Identify which cell holds the provided text, then report its (X, Y) central coordinate. 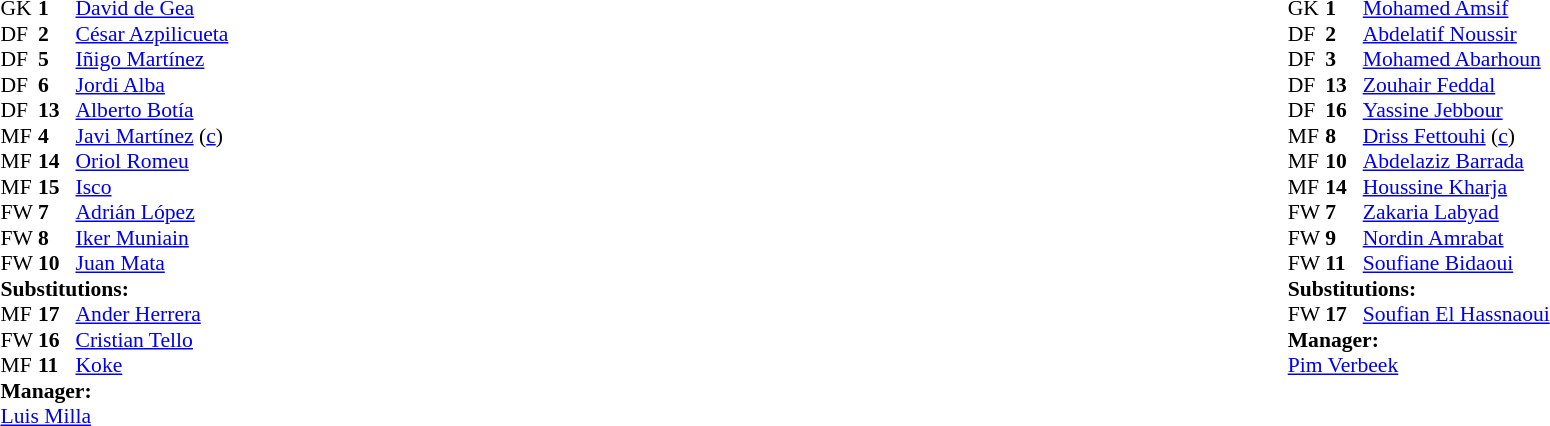
Oriol Romeu (152, 161)
Koke (152, 365)
Nordin Amrabat (1456, 238)
Iñigo Martínez (152, 59)
César Azpilicueta (152, 34)
Houssine Kharja (1456, 187)
Soufian El Hassnaoui (1456, 315)
4 (57, 136)
Abdelaziz Barrada (1456, 161)
6 (57, 85)
9 (1344, 238)
Jordi Alba (152, 85)
Pim Verbeek (1419, 365)
Iker Muniain (152, 238)
Soufiane Bidaoui (1456, 263)
15 (57, 187)
Juan Mata (152, 263)
Mohamed Abarhoun (1456, 59)
Alberto Botía (152, 111)
Javi Martínez (c) (152, 136)
Ander Herrera (152, 315)
3 (1344, 59)
Driss Fettouhi (c) (1456, 136)
Yassine Jebbour (1456, 111)
Abdelatif Noussir (1456, 34)
Zouhair Feddal (1456, 85)
5 (57, 59)
Cristian Tello (152, 340)
Adrián López (152, 213)
Zakaria Labyad (1456, 213)
Isco (152, 187)
